From the cell containing the given text, extract its center point as [x, y] coordinate. 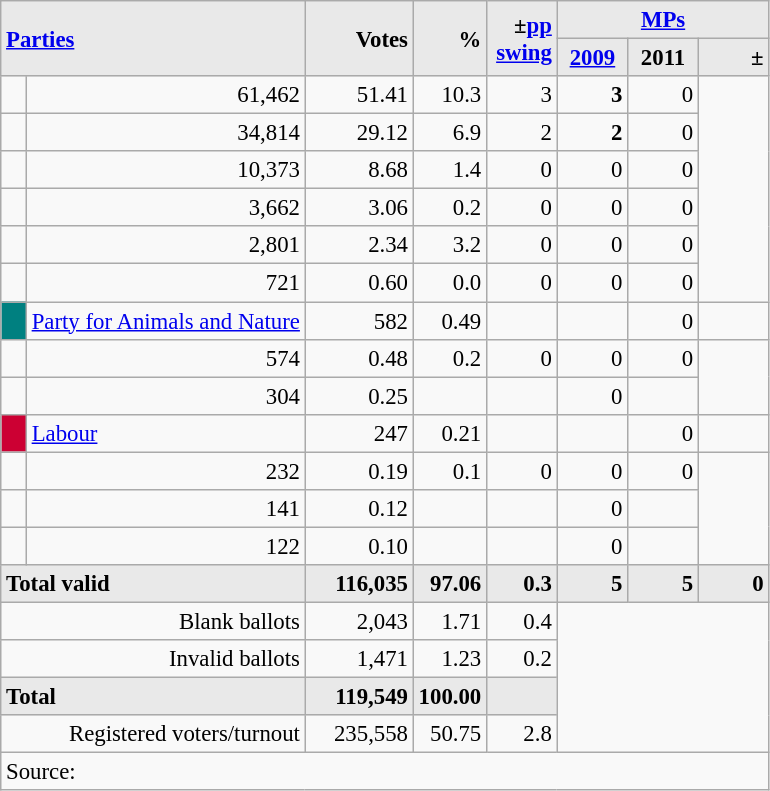
574 [166, 358]
Labour [166, 433]
61,462 [166, 95]
MPs [663, 20]
± [734, 58]
235,558 [359, 734]
0.0 [450, 283]
304 [166, 396]
721 [166, 283]
3.06 [359, 208]
3.2 [450, 245]
10.3 [450, 95]
0.60 [359, 283]
8.68 [359, 170]
% [450, 38]
10,373 [166, 170]
97.06 [450, 584]
1.23 [450, 659]
141 [166, 509]
2.8 [522, 734]
582 [359, 321]
3,662 [166, 208]
0.12 [359, 509]
247 [359, 433]
Total [153, 697]
0.1 [450, 471]
2,043 [359, 621]
±pp swing [522, 38]
Total valid [153, 584]
0.49 [450, 321]
Parties [153, 38]
0.4 [522, 621]
2009 [592, 58]
0.19 [359, 471]
0.21 [450, 433]
2.34 [359, 245]
Blank ballots [153, 621]
100.00 [450, 697]
Party for Animals and Nature [166, 321]
2,801 [166, 245]
6.9 [450, 133]
Votes [359, 38]
0.25 [359, 396]
34,814 [166, 133]
51.41 [359, 95]
1.71 [450, 621]
50.75 [450, 734]
Source: [385, 772]
Invalid ballots [153, 659]
Registered voters/turnout [153, 734]
122 [166, 546]
0.48 [359, 358]
116,035 [359, 584]
232 [166, 471]
0.10 [359, 546]
2011 [664, 58]
1,471 [359, 659]
1.4 [450, 170]
119,549 [359, 697]
29.12 [359, 133]
0.3 [522, 584]
